Pinpoint the cell where the given text exists, returning its (X, Y) midpoint coordinate. 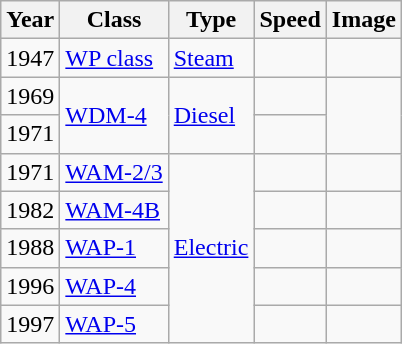
WP class (114, 58)
Electric (211, 248)
1997 (30, 324)
WAP-1 (114, 248)
Speed (290, 20)
Steam (211, 58)
1947 (30, 58)
1982 (30, 210)
1996 (30, 286)
WAM-2/3 (114, 172)
WAP-4 (114, 286)
WDM-4 (114, 115)
WAM-4B (114, 210)
Year (30, 20)
Diesel (211, 115)
1969 (30, 96)
WAP-5 (114, 324)
Type (211, 20)
Image (364, 20)
1988 (30, 248)
Class (114, 20)
